Output the (x, y) coordinate of the center of the cell containing the given text.  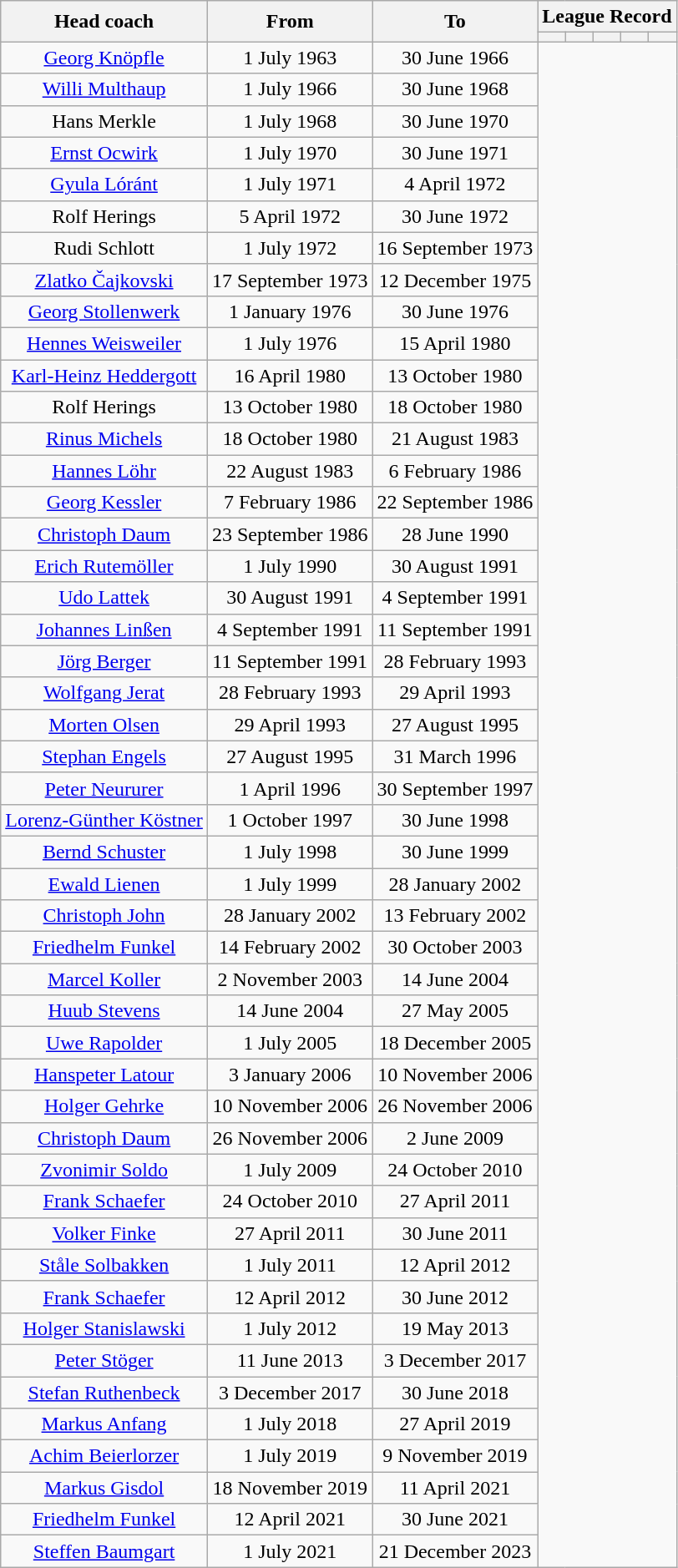
Hennes Weisweiler (104, 343)
1 July 2019 (290, 1456)
Jörg Berger (104, 661)
23 September 1986 (290, 534)
30 June 1968 (455, 89)
30 June 1999 (455, 852)
30 June 2012 (455, 1297)
Morten Olsen (104, 725)
Marcel Koller (104, 979)
Peter Stöger (104, 1360)
1 October 1997 (290, 820)
Gyula Lóránt (104, 185)
16 September 1973 (455, 248)
Steffen Baumgart (104, 1551)
1 July 1990 (290, 566)
Huub Stevens (104, 1011)
30 June 1966 (455, 58)
21 August 1983 (455, 439)
Hanspeter Latour (104, 1075)
League Record (607, 17)
30 June 2021 (455, 1520)
15 April 1980 (455, 343)
1 July 2011 (290, 1265)
Stefan Ruthenbeck (104, 1392)
1 July 2009 (290, 1170)
21 December 2023 (455, 1551)
1 April 1996 (290, 788)
Markus Gisdol (104, 1488)
Head coach (104, 22)
31 March 1996 (455, 756)
Christoph John (104, 916)
Hans Merkle (104, 121)
Georg Knöpfle (104, 58)
1 July 1971 (290, 185)
30 June 1971 (455, 153)
27 April 2019 (455, 1424)
Wolfgang Jerat (104, 693)
Udo Lattek (104, 598)
Holger Gehrke (104, 1106)
12 April 2021 (290, 1520)
Zlatko Čajkovski (104, 280)
Johannes Linßen (104, 630)
Willi Multhaup (104, 89)
Holger Stanislawski (104, 1328)
18 December 2005 (455, 1043)
Rinus Michels (104, 439)
Georg Stollenwerk (104, 311)
Zvonimir Soldo (104, 1170)
1 July 1968 (290, 121)
Stephan Engels (104, 756)
1 July 1998 (290, 852)
27 May 2005 (455, 1011)
18 November 2019 (290, 1488)
1 July 1963 (290, 58)
16 April 1980 (290, 375)
1 July 2012 (290, 1328)
30 June 1972 (455, 216)
1 July 1966 (290, 89)
Uwe Rapolder (104, 1043)
4 April 1972 (455, 185)
1 January 1976 (290, 311)
22 September 1986 (455, 503)
Hannes Löhr (104, 471)
14 February 2002 (290, 948)
30 September 1997 (455, 788)
Karl-Heinz Heddergott (104, 375)
13 February 2002 (455, 916)
17 September 1973 (290, 280)
Rudi Schlott (104, 248)
To (455, 22)
Volker Finke (104, 1233)
6 February 1986 (455, 471)
22 August 1983 (290, 471)
30 June 1970 (455, 121)
Markus Anfang (104, 1424)
Achim Beierlorzer (104, 1456)
30 June 1976 (455, 311)
30 June 2018 (455, 1392)
From (290, 22)
11 April 2021 (455, 1488)
Ernst Ocwirk (104, 153)
1 July 2018 (290, 1424)
Ewald Lienen (104, 884)
19 May 2013 (455, 1328)
12 December 1975 (455, 280)
5 April 1972 (290, 216)
1 July 1972 (290, 248)
7 February 1986 (290, 503)
2 June 2009 (455, 1138)
Georg Kessler (104, 503)
Peter Neururer (104, 788)
Bernd Schuster (104, 852)
Lorenz-Günther Köstner (104, 820)
1 July 1999 (290, 884)
28 June 1990 (455, 534)
2 November 2003 (290, 979)
Ståle Solbakken (104, 1265)
1 July 1976 (290, 343)
1 July 2005 (290, 1043)
Erich Rutemöller (104, 566)
9 November 2019 (455, 1456)
30 October 2003 (455, 948)
11 June 2013 (290, 1360)
30 June 2011 (455, 1233)
3 January 2006 (290, 1075)
1 July 2021 (290, 1551)
30 June 1998 (455, 820)
1 July 1970 (290, 153)
